Detect which cell encompasses the target text, then output its [x, y] center coordinate. 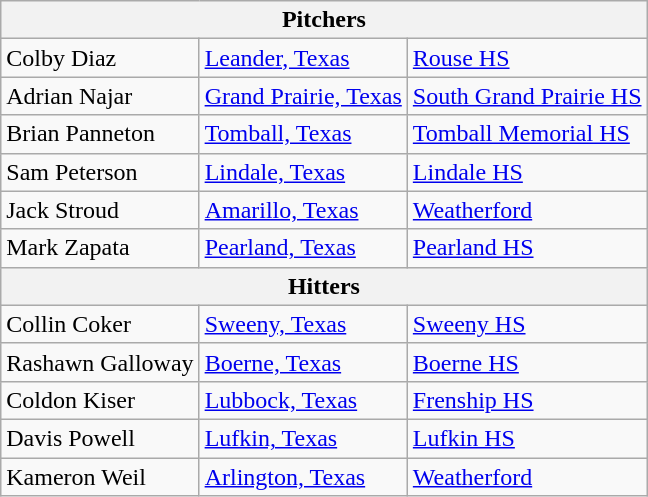
Pearland, Texas [303, 248]
Colby Diaz [100, 58]
Brian Panneton [100, 134]
Boerne, Texas [303, 362]
South Grand Prairie HS [527, 96]
Adrian Najar [100, 96]
Grand Prairie, Texas [303, 96]
Mark Zapata [100, 248]
Lubbock, Texas [303, 400]
Hitters [324, 286]
Arlington, Texas [303, 477]
Lindale, Texas [303, 172]
Sam Peterson [100, 172]
Lufkin HS [527, 438]
Amarillo, Texas [303, 210]
Sweeny HS [527, 324]
Collin Coker [100, 324]
Rouse HS [527, 58]
Jack Stroud [100, 210]
Tomball Memorial HS [527, 134]
Kameron Weil [100, 477]
Tomball, Texas [303, 134]
Lindale HS [527, 172]
Lufkin, Texas [303, 438]
Rashawn Galloway [100, 362]
Frenship HS [527, 400]
Boerne HS [527, 362]
Davis Powell [100, 438]
Pearland HS [527, 248]
Coldon Kiser [100, 400]
Pitchers [324, 20]
Leander, Texas [303, 58]
Sweeny, Texas [303, 324]
